For the text-containing cell, return its midpoint in (x, y) coordinate format. 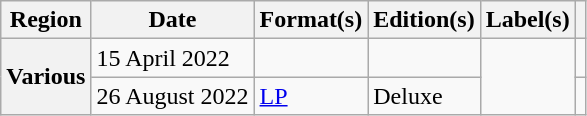
LP (311, 96)
Deluxe (424, 96)
Edition(s) (424, 20)
Label(s) (528, 20)
Date (172, 20)
Various (46, 77)
Region (46, 20)
15 April 2022 (172, 58)
26 August 2022 (172, 96)
Format(s) (311, 20)
